Return [x, y] of the center of cell containing provided text 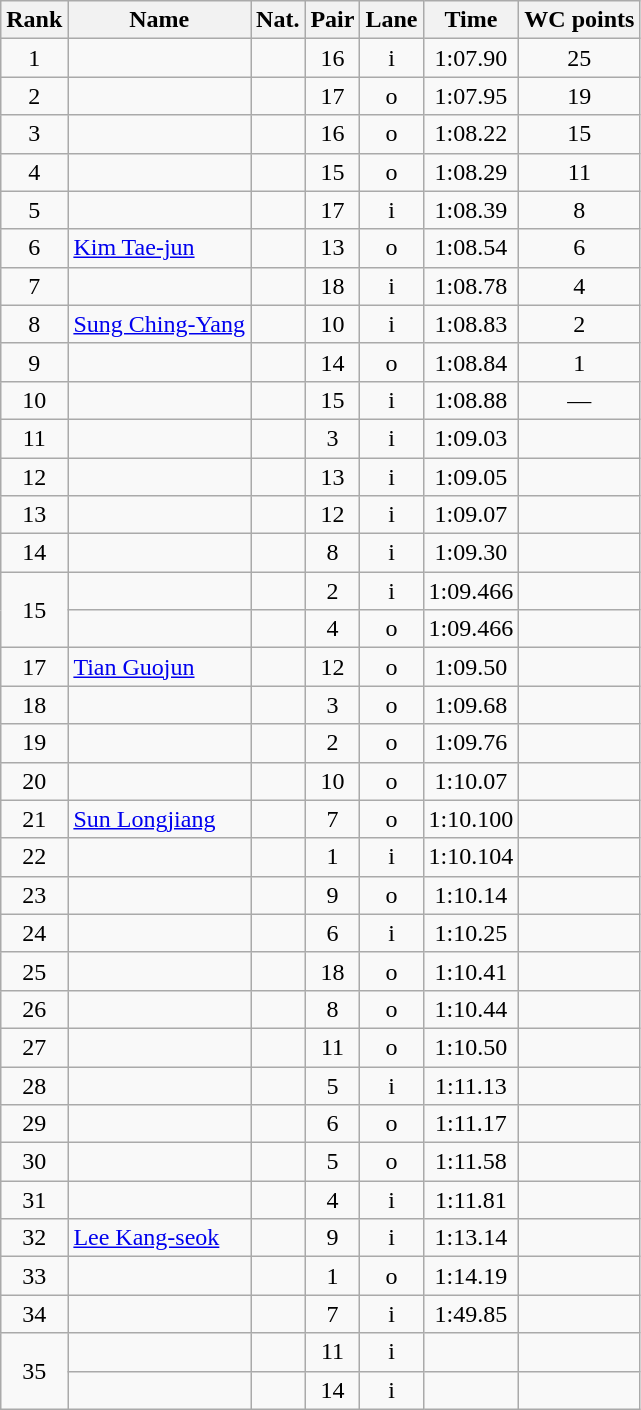
1:49.85 [471, 1314]
Sung Ching-Yang [160, 324]
1:11.58 [471, 1162]
1:11.13 [471, 1085]
1:10.07 [471, 781]
1:08.78 [471, 286]
1:10.44 [471, 1009]
1:09.05 [471, 477]
1:10.104 [471, 857]
1:09.03 [471, 438]
WC points [580, 20]
24 [34, 933]
30 [34, 1162]
35 [34, 1371]
1:08.39 [471, 210]
1:10.14 [471, 895]
1:10.50 [471, 1047]
Lee Kang-seok [160, 1238]
33 [34, 1276]
1:14.19 [471, 1276]
1:08.22 [471, 134]
1:10.25 [471, 933]
Rank [34, 20]
Pair [332, 20]
Sun Longjiang [160, 819]
29 [34, 1124]
28 [34, 1085]
Nat. [278, 20]
22 [34, 857]
31 [34, 1200]
1:09.50 [471, 667]
— [580, 400]
26 [34, 1009]
Name [160, 20]
34 [34, 1314]
20 [34, 781]
1:09.68 [471, 705]
1:09.30 [471, 553]
1:11.81 [471, 1200]
21 [34, 819]
Time [471, 20]
1:10.100 [471, 819]
1:08.84 [471, 362]
1:09.07 [471, 515]
1:10.41 [471, 971]
32 [34, 1238]
1:08.54 [471, 248]
Kim Tae-jun [160, 248]
1:07.95 [471, 96]
27 [34, 1047]
1:13.14 [471, 1238]
Tian Guojun [160, 667]
1:08.83 [471, 324]
1:09.76 [471, 743]
1:11.17 [471, 1124]
1:07.90 [471, 58]
Lane [392, 20]
1:08.29 [471, 172]
1:08.88 [471, 400]
23 [34, 895]
